Locate the cell with the specified text and output its (X, Y) center coordinate. 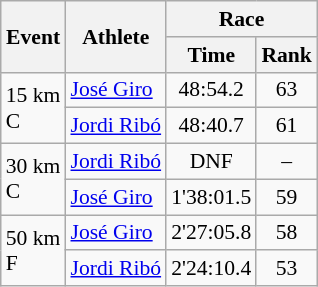
61 (286, 126)
15 km C (34, 108)
53 (286, 269)
2'27:05.8 (211, 233)
DNF (211, 162)
48:40.7 (211, 126)
Rank (286, 55)
– (286, 162)
2'24:10.4 (211, 269)
Athlete (116, 36)
63 (286, 90)
30 km C (34, 180)
59 (286, 197)
48:54.2 (211, 90)
Event (34, 36)
58 (286, 233)
Time (211, 55)
50 km F (34, 250)
1'38:01.5 (211, 197)
Race (242, 19)
